Extract the (X, Y) coordinate from the center of the cell holding the provided text.  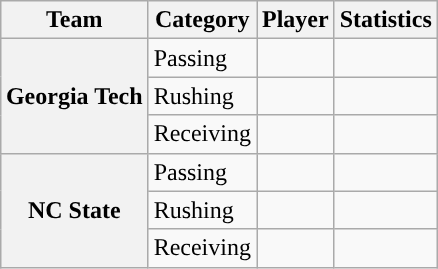
Team (74, 20)
Georgia Tech (74, 96)
NC State (74, 210)
Player (295, 20)
Statistics (386, 20)
Category (202, 20)
